Capture the cell that displays the provided text and extract its (X, Y) central coordinate. 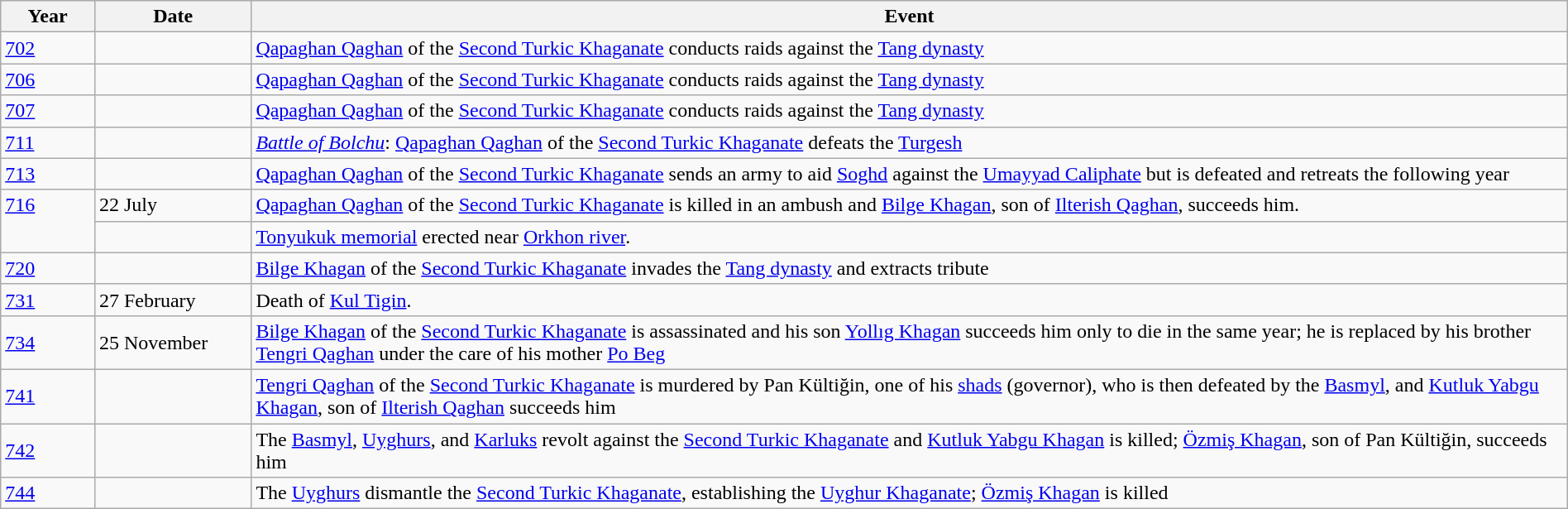
734 (48, 343)
741 (48, 396)
706 (48, 79)
713 (48, 174)
744 (48, 493)
Qapaghan Qaghan of the Second Turkic Khaganate is killed in an ambush and Bilge Khagan, son of Ilterish Qaghan, succeeds him. (910, 205)
Bilge Khagan of the Second Turkic Khaganate invades the Tang dynasty and extracts tribute (910, 268)
Date (172, 17)
Battle of Bolchu: Qapaghan Qaghan of the Second Turkic Khaganate defeats the Turgesh (910, 142)
742 (48, 450)
Event (910, 17)
27 February (172, 300)
Year (48, 17)
22 July (172, 205)
Tonyukuk memorial erected near Orkhon river. (910, 237)
702 (48, 48)
711 (48, 142)
731 (48, 300)
716 (48, 221)
The Uyghurs dismantle the Second Turkic Khaganate, establishing the Uyghur Khaganate; Özmiş Khagan is killed (910, 493)
707 (48, 111)
720 (48, 268)
Death of Kul Tigin. (910, 300)
25 November (172, 343)
